Provide the (X, Y) coordinate of the cell's center where the given text is located.  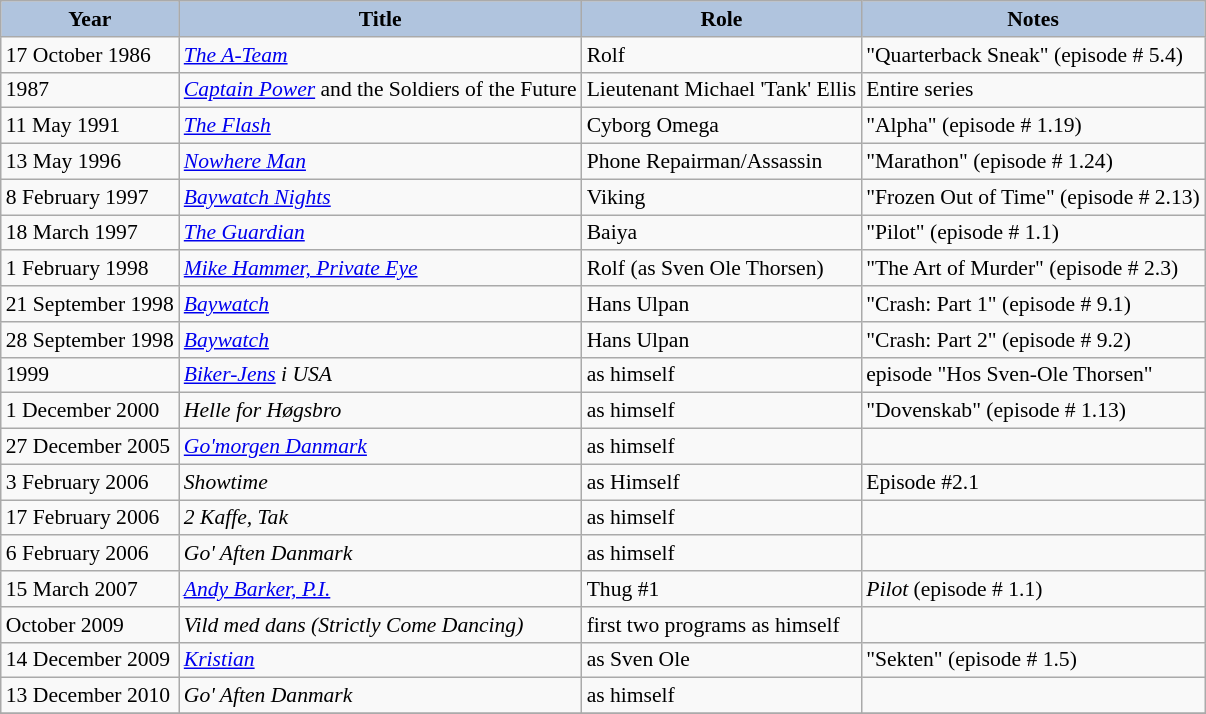
Nowhere Man (380, 162)
15 March 2007 (90, 589)
1 February 1998 (90, 269)
Rolf (722, 55)
"Dovenskab" (episode # 1.13) (1033, 411)
"Alpha" (episode # 1.19) (1033, 126)
21 September 1998 (90, 304)
28 September 1998 (90, 340)
episode "Hos Sven-Ole Thorsen" (1033, 375)
1 December 2000 (90, 411)
The A-Team (380, 55)
Role (722, 19)
Pilot (episode # 1.1) (1033, 589)
The Flash (380, 126)
Episode #2.1 (1033, 482)
Title (380, 19)
13 December 2010 (90, 696)
Biker-Jens i USA (380, 375)
Baywatch Nights (380, 197)
14 December 2009 (90, 660)
Phone Repairman/Assassin (722, 162)
October 2009 (90, 625)
"Pilot" (episode # 1.1) (1033, 233)
Entire series (1033, 90)
Kristian (380, 660)
Mike Hammer, Private Eye (380, 269)
6 February 2006 (90, 554)
"Quarterback Sneak" (episode # 5.4) (1033, 55)
Vild med dans (Strictly Come Dancing) (380, 625)
The Guardian (380, 233)
27 December 2005 (90, 447)
Go'morgen Danmark (380, 447)
"Sekten" (episode # 1.5) (1033, 660)
Year (90, 19)
Showtime (380, 482)
Lieutenant Michael 'Tank' Ellis (722, 90)
1999 (90, 375)
11 May 1991 (90, 126)
first two programs as himself (722, 625)
1987 (90, 90)
3 February 2006 (90, 482)
"Crash: Part 1" (episode # 9.1) (1033, 304)
Thug #1 (722, 589)
Rolf (as Sven Ole Thorsen) (722, 269)
"Frozen Out of Time" (episode # 2.13) (1033, 197)
Notes (1033, 19)
2 Kaffe, Tak (380, 518)
Viking (722, 197)
as Sven Ole (722, 660)
18 March 1997 (90, 233)
Helle for Høgsbro (380, 411)
8 February 1997 (90, 197)
Andy Barker, P.I. (380, 589)
"Crash: Part 2" (episode # 9.2) (1033, 340)
Cyborg Omega (722, 126)
"Marathon" (episode # 1.24) (1033, 162)
Captain Power and the Soldiers of the Future (380, 90)
17 October 1986 (90, 55)
as Himself (722, 482)
17 February 2006 (90, 518)
Baiya (722, 233)
13 May 1996 (90, 162)
"The Art of Murder" (episode # 2.3) (1033, 269)
